Provide the (x, y) coordinate of the cell's center where the given text is located.  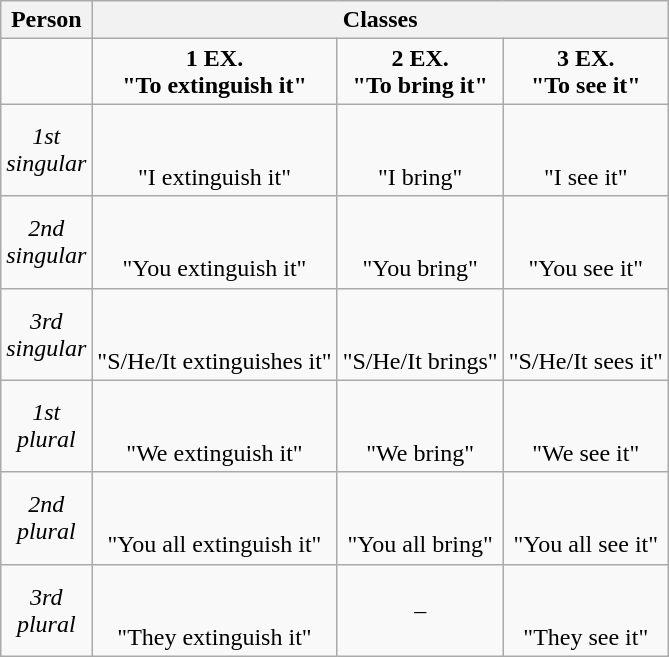
Classes (380, 20)
3 EX. "To see it" (586, 72)
2 EX. "To bring it" (420, 72)
"S/He/It extinguishes it" (214, 334)
"You all extinguish it" (214, 518)
"I extinguish it" (214, 150)
1 EX. "To extinguish it" (214, 72)
2ndplural (46, 518)
"We see it" (586, 426)
1stplural (46, 426)
Person (46, 20)
"You bring" (420, 242)
"I see it" (586, 150)
3rdplural (46, 610)
"You all see it" (586, 518)
"S/He/It sees it" (586, 334)
"We bring" (420, 426)
"S/He/It brings" (420, 334)
"They see it" (586, 610)
– (420, 610)
"You all bring" (420, 518)
1stsingular (46, 150)
3rdsingular (46, 334)
"You extinguish it" (214, 242)
"They extinguish it" (214, 610)
"I bring" (420, 150)
"We extinguish it" (214, 426)
"You see it" (586, 242)
2ndsingular (46, 242)
